Scan for the cell matching the given text and deliver its (X, Y) coordinate at center. 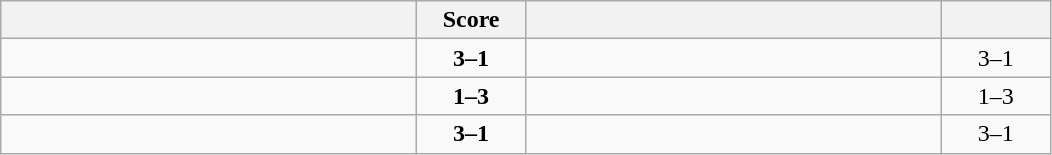
Score (472, 20)
